For the text-containing cell, return its midpoint in [x, y] coordinate format. 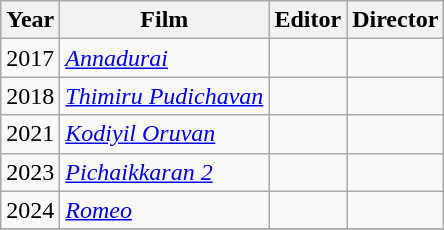
Director [396, 20]
2021 [30, 134]
Thimiru Pudichavan [164, 96]
2018 [30, 96]
Pichaikkaran 2 [164, 172]
2017 [30, 58]
Romeo [164, 210]
Film [164, 20]
2024 [30, 210]
Year [30, 20]
2023 [30, 172]
Annadurai [164, 58]
Kodiyil Oruvan [164, 134]
Editor [308, 20]
